Find where the given text appears and provide that cell's center as (X, Y) coordinate. 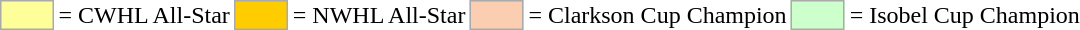
= NWHL All-Star (379, 15)
= CWHL All-Star (144, 15)
= Clarkson Cup Champion (658, 15)
